Output the [X, Y] coordinate of the center of the cell containing the given text.  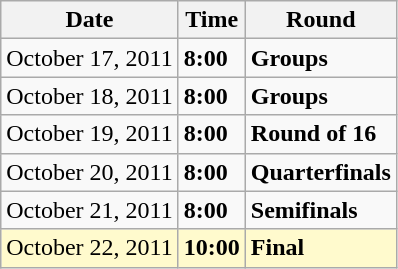
October 20, 2011 [90, 172]
Quarterfinals [320, 172]
October 17, 2011 [90, 58]
October 21, 2011 [90, 210]
Date [90, 20]
Final [320, 248]
10:00 [212, 248]
October 22, 2011 [90, 248]
Round [320, 20]
October 18, 2011 [90, 96]
Semifinals [320, 210]
October 19, 2011 [90, 134]
Round of 16 [320, 134]
Time [212, 20]
